Scan for the cell matching the given text and deliver its [x, y] coordinate at center. 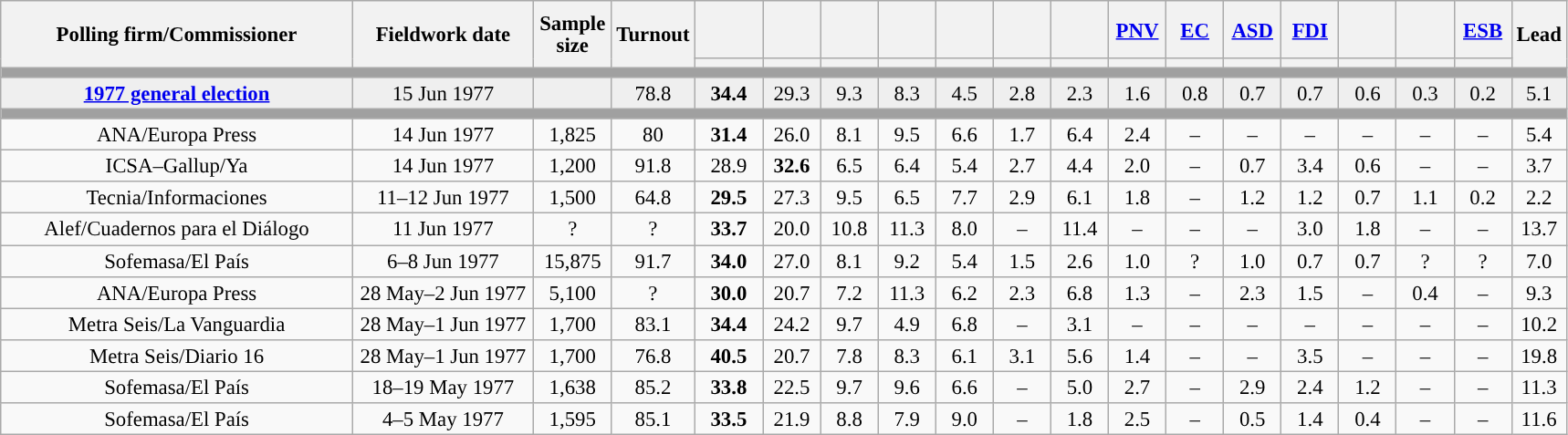
83.1 [653, 325]
5.1 [1539, 93]
ICSA–Gallup/Ya [177, 166]
26.0 [792, 135]
1.7 [1022, 135]
2.0 [1137, 166]
15,875 [572, 261]
ASD [1252, 29]
7.7 [964, 199]
85.1 [653, 419]
1,825 [572, 135]
5,100 [572, 292]
5.0 [1079, 387]
Sample size [572, 35]
28 May–2 Jun 1977 [443, 292]
40.5 [728, 356]
1,595 [572, 419]
11–12 Jun 1977 [443, 199]
0.3 [1426, 93]
FDI [1311, 29]
30.0 [728, 292]
4.9 [907, 325]
11 Jun 1977 [443, 230]
28.9 [728, 166]
24.2 [792, 325]
78.8 [653, 93]
11.4 [1079, 230]
2.8 [1022, 93]
11.6 [1539, 419]
7.0 [1539, 261]
Turnout [653, 35]
2.6 [1079, 261]
10.2 [1539, 325]
15 Jun 1977 [443, 93]
Alef/Cuadernos para el Diálogo [177, 230]
33.7 [728, 230]
20.0 [792, 230]
9.6 [907, 387]
3.4 [1311, 166]
1,638 [572, 387]
91.8 [653, 166]
3.0 [1311, 230]
7.9 [907, 419]
Lead [1539, 35]
7.8 [849, 356]
9.2 [907, 261]
19.8 [1539, 356]
33.8 [728, 387]
21.9 [792, 419]
1.3 [1137, 292]
7.2 [849, 292]
6–8 Jun 1977 [443, 261]
1.6 [1137, 93]
91.7 [653, 261]
4–5 May 1977 [443, 419]
1,200 [572, 166]
PNV [1137, 29]
64.8 [653, 199]
5.6 [1079, 356]
1,500 [572, 199]
Metra Seis/La Vanguardia [177, 325]
18–19 May 1977 [443, 387]
33.5 [728, 419]
0.5 [1252, 419]
6.2 [964, 292]
4.4 [1079, 166]
27.0 [792, 261]
80 [653, 135]
3.5 [1311, 356]
Tecnia/Informaciones [177, 199]
1.1 [1426, 199]
2.2 [1539, 199]
3.7 [1539, 166]
10.8 [849, 230]
1977 general election [177, 93]
2.5 [1137, 419]
29.3 [792, 93]
27.3 [792, 199]
34.0 [728, 261]
Metra Seis/Diario 16 [177, 356]
EC [1196, 29]
8.8 [849, 419]
Polling firm/Commissioner [177, 35]
Fieldwork date [443, 35]
76.8 [653, 356]
9.0 [964, 419]
85.2 [653, 387]
13.7 [1539, 230]
32.6 [792, 166]
0.8 [1196, 93]
8.0 [964, 230]
31.4 [728, 135]
4.5 [964, 93]
29.5 [728, 199]
ESB [1482, 29]
22.5 [792, 387]
